Output the (X, Y) coordinate of the center of the cell containing the given text.  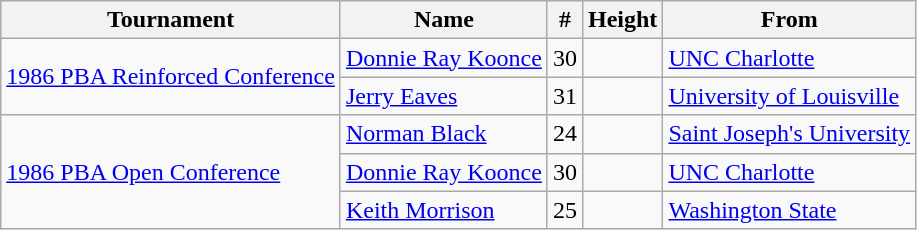
Tournament (171, 20)
From (790, 20)
1986 PBA Reinforced Conference (171, 77)
Name (444, 20)
31 (564, 96)
Keith Morrison (444, 210)
24 (564, 134)
25 (564, 210)
Saint Joseph's University (790, 134)
1986 PBA Open Conference (171, 172)
Height (622, 20)
Norman Black (444, 134)
# (564, 20)
Washington State (790, 210)
Jerry Eaves (444, 96)
University of Louisville (790, 96)
